Locate the cell with the specified text and output its [x, y] center coordinate. 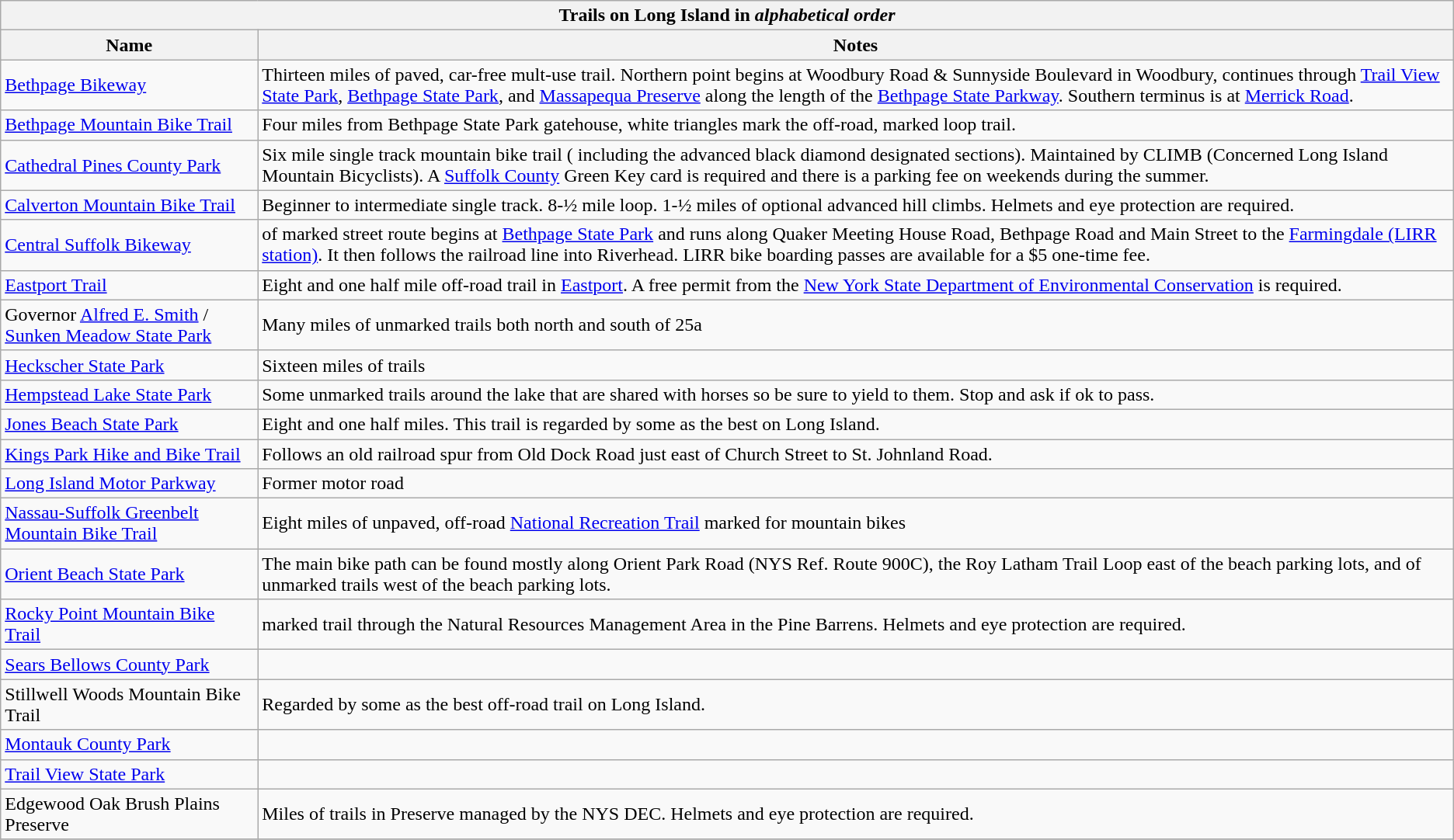
Follows an old railroad spur from Old Dock Road just east of Church Street to St. Johnland Road. [856, 454]
Calverton Mountain Bike Trail [129, 205]
marked trail through the Natural Resources Management Area in the Pine Barrens. Helmets and eye protection are required. [856, 624]
Sears Bellows County Park [129, 665]
Notes [856, 45]
Former motor road [856, 484]
Kings Park Hike and Bike Trail [129, 454]
Edgewood Oak Brush Plains Preserve [129, 814]
Eight and one half miles. This trail is regarded by some as the best on Long Island. [856, 424]
Eight and one half mile off-road trail in Eastport. A free permit from the New York State Department of Environmental Conservation is required. [856, 285]
Trails on Long Island in alphabetical order [727, 16]
Bethpage Bikeway [129, 85]
Sixteen miles of trails [856, 365]
Eight miles of unpaved, off-road National Recreation Trail marked for mountain bikes [856, 523]
Central Suffolk Bikeway [129, 245]
Stillwell Woods Mountain Bike Trail [129, 705]
Rocky Point Mountain Bike Trail [129, 624]
Trail View State Park [129, 774]
Cathedral Pines County Park [129, 165]
Heckscher State Park [129, 365]
Some unmarked trails around the lake that are shared with horses so be sure to yield to them. Stop and ask if ok to pass. [856, 394]
Nassau-Suffolk Greenbelt Mountain Bike Trail [129, 523]
Bethpage Mountain Bike Trail [129, 125]
Long Island Motor Parkway [129, 484]
Governor Alfred E. Smith / Sunken Meadow State Park [129, 325]
Orient Beach State Park [129, 574]
Four miles from Bethpage State Park gatehouse, white triangles mark the off-road, marked loop trail. [856, 125]
Miles of trails in Preserve managed by the NYS DEC. Helmets and eye protection are required. [856, 814]
Montauk County Park [129, 745]
Jones Beach State Park [129, 424]
Hempstead Lake State Park [129, 394]
Regarded by some as the best off-road trail on Long Island. [856, 705]
Eastport Trail [129, 285]
Beginner to intermediate single track. 8-½ mile loop. 1-½ miles of optional advanced hill climbs. Helmets and eye protection are required. [856, 205]
Name [129, 45]
Many miles of unmarked trails both north and south of 25a [856, 325]
